Extract the (x, y) coordinate from the center of the cell holding the provided text.  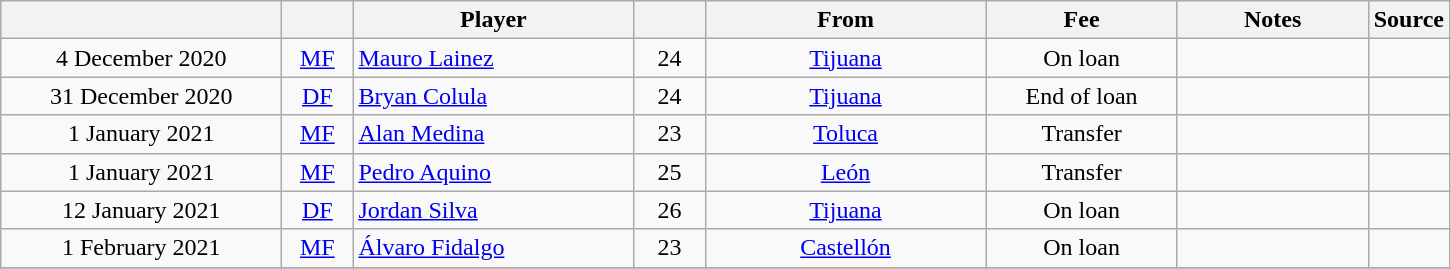
Player (494, 20)
Castellón (846, 248)
Pedro Aquino (494, 172)
León (846, 172)
Notes (1272, 20)
31 December 2020 (142, 96)
25 (670, 172)
From (846, 20)
End of loan (1082, 96)
Source (1408, 20)
12 January 2021 (142, 210)
Alan Medina (494, 134)
1 February 2021 (142, 248)
Toluca (846, 134)
Fee (1082, 20)
4 December 2020 (142, 58)
26 (670, 210)
Mauro Lainez (494, 58)
Jordan Silva (494, 210)
Álvaro Fidalgo (494, 248)
Bryan Colula (494, 96)
